Determine the (X, Y) coordinate at the center of the cell enclosing the given text.  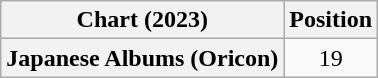
Chart (2023) (142, 20)
19 (331, 58)
Position (331, 20)
Japanese Albums (Oricon) (142, 58)
